Output the [X, Y] coordinate of the center of the cell containing the given text.  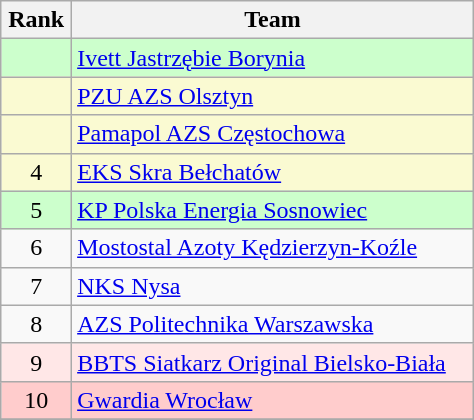
Team [273, 20]
AZS Politechnika Warszawska [273, 324]
Mostostal Azoty Kędzierzyn-Koźle [273, 248]
EKS Skra Bełchatów [273, 172]
4 [36, 172]
PZU AZS Olsztyn [273, 96]
Ivett Jastrzębie Borynia [273, 58]
Gwardia Wrocław [273, 400]
KP Polska Energia Sosnowiec [273, 210]
6 [36, 248]
BBTS Siatkarz Original Bielsko-Biała [273, 362]
Rank [36, 20]
NKS Nysa [273, 286]
8 [36, 324]
7 [36, 286]
5 [36, 210]
9 [36, 362]
Pamapol AZS Częstochowa [273, 134]
10 [36, 400]
